Locate the cell with the specified text and output its (X, Y) center coordinate. 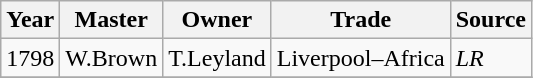
Source (490, 20)
LR (490, 58)
Year (30, 20)
Master (112, 20)
Trade (360, 20)
T.Leyland (218, 58)
W.Brown (112, 58)
Owner (218, 20)
Liverpool–Africa (360, 58)
1798 (30, 58)
